Output the (x, y) coordinate of the center of the cell containing the given text.  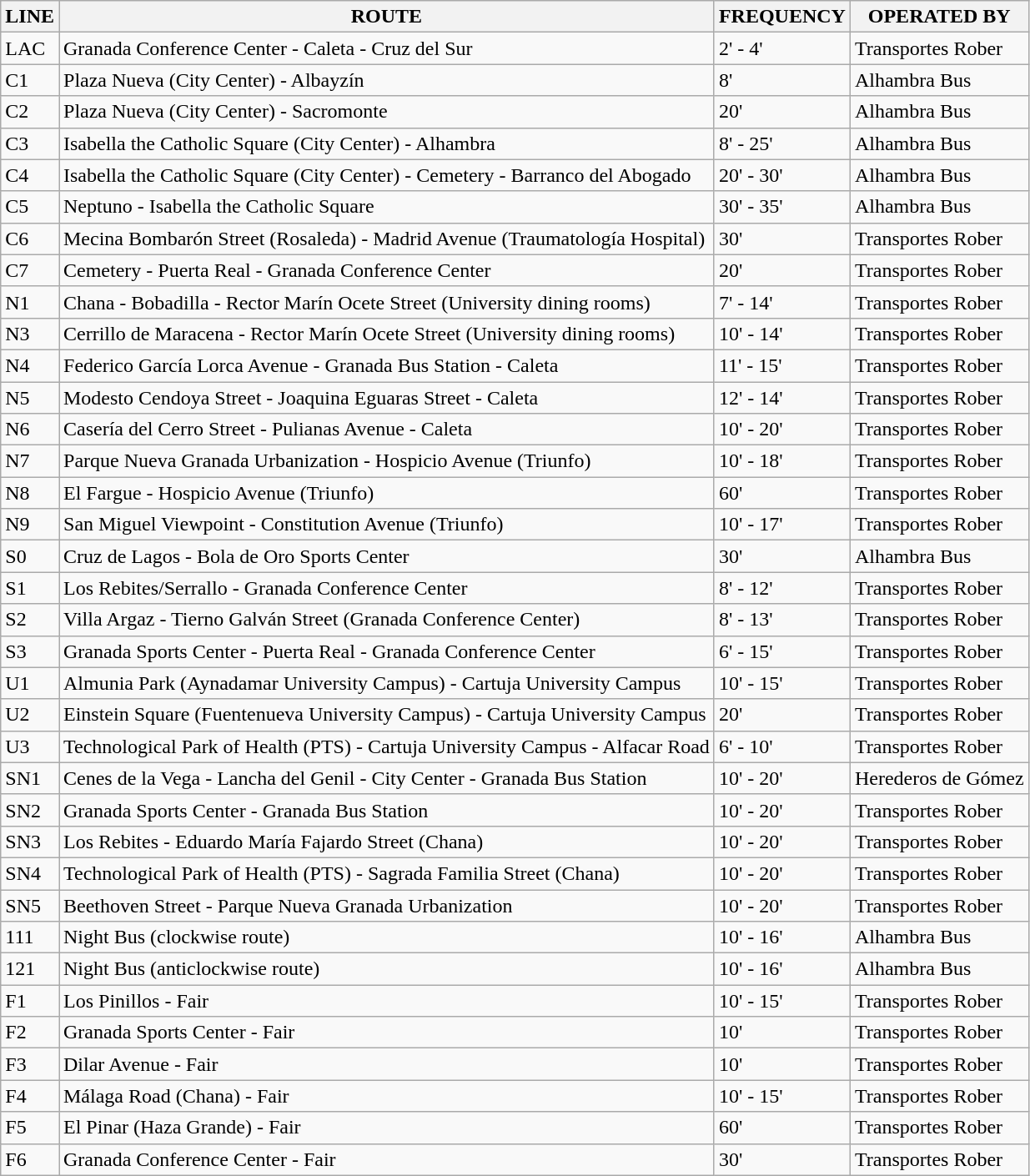
Night Bus (clockwise route) (386, 937)
El Fargue - Hospicio Avenue (Triunfo) (386, 493)
Granada Conference Center - Fair (386, 1159)
8' - 12' (782, 588)
N9 (30, 525)
LAC (30, 48)
N5 (30, 398)
SN1 (30, 778)
Technological Park of Health (PTS) - Sagrada Familia Street (Chana) (386, 873)
Einstein Square (Fuentenueva University Campus) - Cartuja University Campus (386, 715)
C2 (30, 112)
C5 (30, 207)
Villa Argaz - Tierno Galván Street (Granada Conference Center) (386, 620)
Plaza Nueva (City Center) - Sacromonte (386, 112)
Mecina Bombarón Street (Rosaleda) - Madrid Avenue (Traumatología Hospital) (386, 239)
10' - 14' (782, 334)
N6 (30, 430)
Technological Park of Health (PTS) - Cartuja University Campus - Alfacar Road (386, 746)
F4 (30, 1096)
Modesto Cendoya Street - Joaquina Eguaras Street - Caleta (386, 398)
SN5 (30, 905)
Cenes de la Vega - Lancha del Genil - City Center - Granada Bus Station (386, 778)
C1 (30, 80)
Herederos de Gómez (939, 778)
U3 (30, 746)
U1 (30, 683)
Cemetery - Puerta Real - Granada Conference Center (386, 270)
2' - 4' (782, 48)
Isabella the Catholic Square (City Center) - Cemetery - Barranco del Abogado (386, 175)
N8 (30, 493)
10' - 18' (782, 461)
C4 (30, 175)
111 (30, 937)
Casería del Cerro Street - Pulianas Avenue - Caleta (386, 430)
Granada Sports Center - Fair (386, 1033)
Isabella the Catholic Square (City Center) - Alhambra (386, 143)
Granada Conference Center - Caleta - Cruz del Sur (386, 48)
C3 (30, 143)
Plaza Nueva (City Center) - Albayzín (386, 80)
Cruz de Lagos - Bola de Oro Sports Center (386, 556)
N1 (30, 302)
Parque Nueva Granada Urbanization - Hospicio Avenue (Triunfo) (386, 461)
F6 (30, 1159)
121 (30, 969)
C7 (30, 270)
8' - 13' (782, 620)
S0 (30, 556)
S1 (30, 588)
Neptuno - Isabella the Catholic Square (386, 207)
6' - 10' (782, 746)
OPERATED BY (939, 17)
Los Pinillos - Fair (386, 1001)
Granada Sports Center - Granada Bus Station (386, 810)
Cerrillo de Maracena - Rector Marín Ocete Street (University dining rooms) (386, 334)
F2 (30, 1033)
El Pinar (Haza Grande) - Fair (386, 1128)
San Miguel Viewpoint - Constitution Avenue (Triunfo) (386, 525)
SN3 (30, 842)
SN2 (30, 810)
20' - 30' (782, 175)
U2 (30, 715)
S2 (30, 620)
LINE (30, 17)
SN4 (30, 873)
Federico García Lorca Avenue - Granada Bus Station - Caleta (386, 365)
Dilar Avenue - Fair (386, 1064)
Beethoven Street - Parque Nueva Granada Urbanization (386, 905)
11' - 15' (782, 365)
Night Bus (anticlockwise route) (386, 969)
ROUTE (386, 17)
Los Rebites/Serrallo - Granada Conference Center (386, 588)
C6 (30, 239)
8' (782, 80)
N3 (30, 334)
Chana - Bobadilla - Rector Marín Ocete Street (University dining rooms) (386, 302)
Los Rebites - Eduardo María Fajardo Street (Chana) (386, 842)
7' - 14' (782, 302)
N7 (30, 461)
10' - 17' (782, 525)
F1 (30, 1001)
F3 (30, 1064)
N4 (30, 365)
F5 (30, 1128)
S3 (30, 651)
12' - 14' (782, 398)
6' - 15' (782, 651)
8' - 25' (782, 143)
30' - 35' (782, 207)
Málaga Road (Chana) - Fair (386, 1096)
Granada Sports Center - Puerta Real - Granada Conference Center (386, 651)
FREQUENCY (782, 17)
Almunia Park (Aynadamar University Campus) - Cartuja University Campus (386, 683)
